Find where the given text appears and provide that cell's center as [x, y] coordinate. 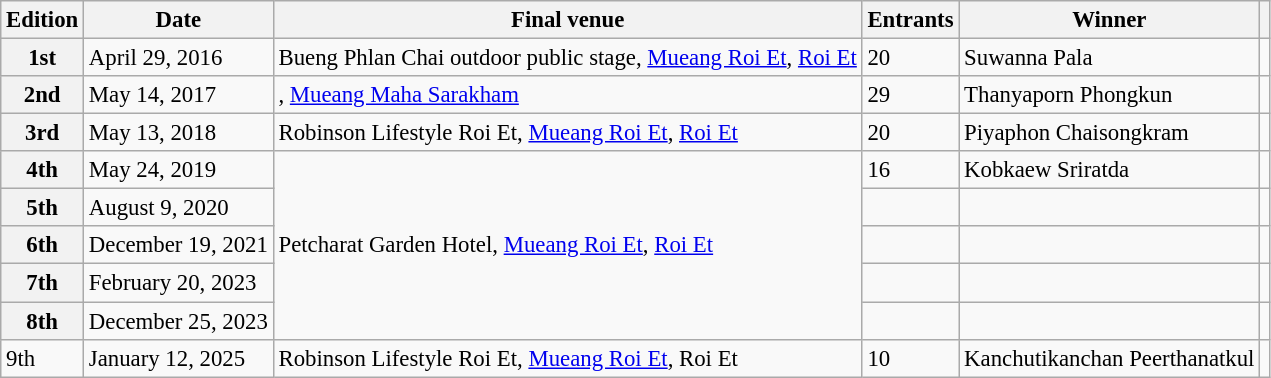
Final venue [568, 20]
December 25, 2023 [179, 321]
May 14, 2017 [179, 95]
8th [42, 321]
Suwanna Pala [1110, 58]
4th [42, 170]
April 29, 2016 [179, 58]
2nd [42, 95]
10 [910, 358]
Winner [1110, 20]
Kanchutikanchan Peerthanatkul [1110, 358]
May 24, 2019 [179, 170]
Thanyaporn Phongkun [1110, 95]
6th [42, 245]
Petcharat Garden Hotel, Mueang Roi Et, Roi Et [568, 245]
February 20, 2023 [179, 283]
, Mueang Maha Sarakham [568, 95]
Entrants [910, 20]
16 [910, 170]
29 [910, 95]
Kobkaew Sriratda [1110, 170]
Bueng Phlan Chai outdoor public stage, Mueang Roi Et, Roi Et [568, 58]
5th [42, 208]
Edition [42, 20]
Date [179, 20]
January 12, 2025 [179, 358]
May 13, 2018 [179, 133]
3rd [42, 133]
1st [42, 58]
August 9, 2020 [179, 208]
7th [42, 283]
9th [42, 358]
Piyaphon Chaisongkram [1110, 133]
December 19, 2021 [179, 245]
